Locate the cell with the specified text and output its [X, Y] center coordinate. 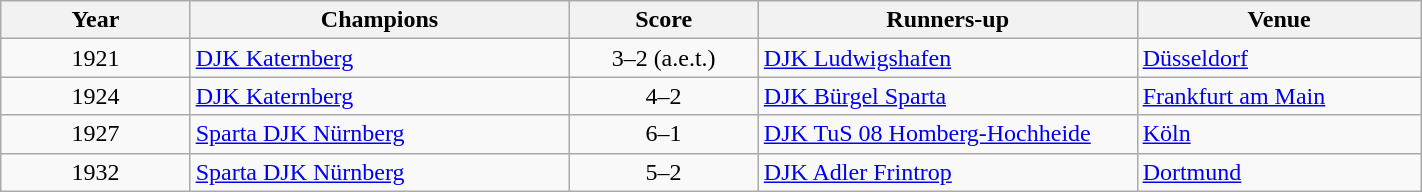
Score [664, 20]
1927 [96, 134]
Köln [1279, 134]
Runners-up [948, 20]
Venue [1279, 20]
Year [96, 20]
6–1 [664, 134]
5–2 [664, 172]
DJK Adler Frintrop [948, 172]
3–2 (a.e.t.) [664, 58]
1924 [96, 96]
Frankfurt am Main [1279, 96]
4–2 [664, 96]
Düsseldorf [1279, 58]
DJK Bürgel Sparta [948, 96]
DJK Ludwigshafen [948, 58]
DJK TuS 08 Homberg-Hochheide [948, 134]
1932 [96, 172]
1921 [96, 58]
Champions [380, 20]
Dortmund [1279, 172]
